Detect which cell encompasses the target text, then output its (x, y) center coordinate. 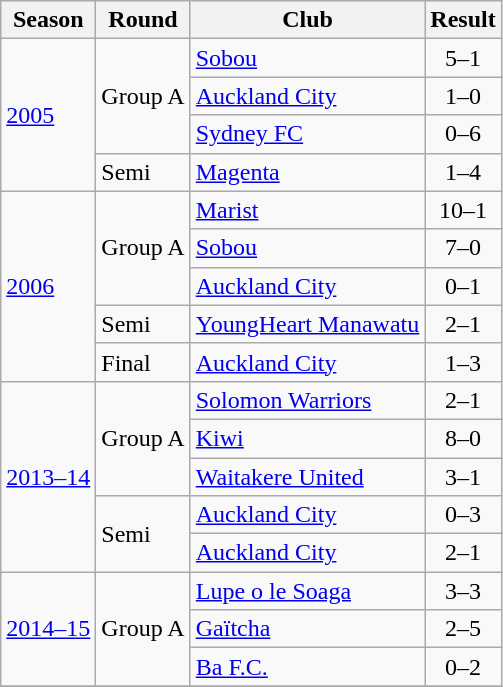
5–1 (463, 58)
2006 (48, 286)
Solomon Warriors (308, 400)
Kiwi (308, 438)
YoungHeart Manawatu (308, 324)
0–2 (463, 667)
10–1 (463, 210)
Waitakere United (308, 477)
2013–14 (48, 476)
0–6 (463, 134)
2–5 (463, 629)
1–0 (463, 96)
1–4 (463, 172)
Lupe o le Soaga (308, 591)
3–1 (463, 477)
Magenta (308, 172)
7–0 (463, 248)
1–3 (463, 362)
0–1 (463, 286)
0–3 (463, 515)
Ba F.C. (308, 667)
Marist (308, 210)
Season (48, 20)
8–0 (463, 438)
2014–15 (48, 629)
Club (308, 20)
Result (463, 20)
2005 (48, 115)
Round (143, 20)
Gaïtcha (308, 629)
Final (143, 362)
3–3 (463, 591)
Sydney FC (308, 134)
